Pinpoint the cell where the given text exists, returning its (X, Y) midpoint coordinate. 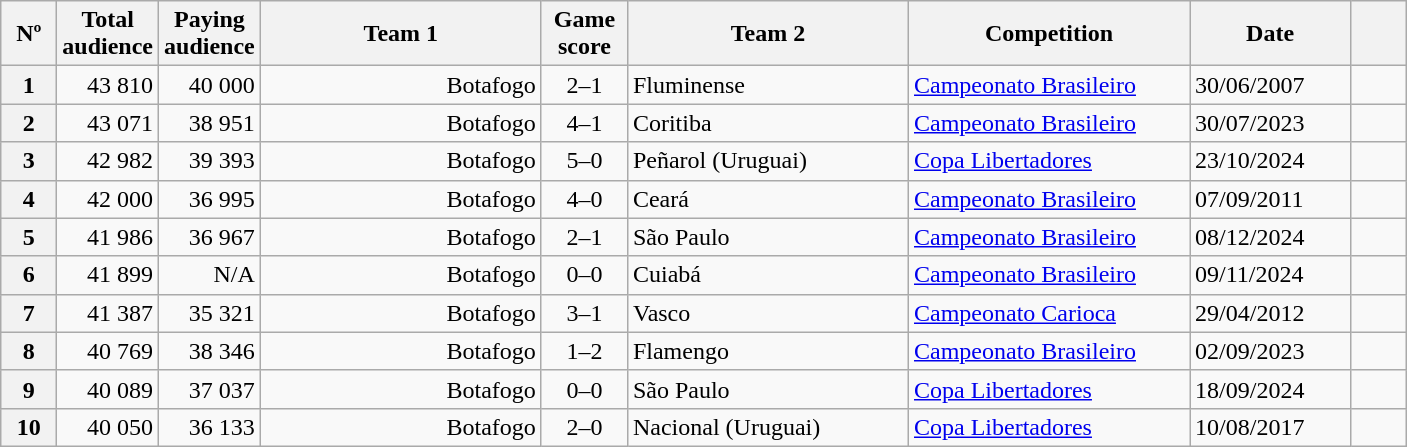
1 (29, 85)
07/09/2011 (1270, 199)
29/04/2012 (1270, 313)
Fluminense (768, 85)
Date (1270, 34)
Competition (1048, 34)
Paying audience (210, 34)
3 (29, 161)
Coritiba (768, 123)
40 050 (108, 427)
41 899 (108, 275)
43 810 (108, 85)
2–0 (584, 427)
42 000 (108, 199)
2 (29, 123)
09/11/2024 (1270, 275)
38 346 (210, 351)
23/10/2024 (1270, 161)
36 133 (210, 427)
Cuiabá (768, 275)
30/07/2023 (1270, 123)
Team 2 (768, 34)
Peñarol (Uruguai) (768, 161)
38 951 (210, 123)
Game score (584, 34)
40 000 (210, 85)
4–1 (584, 123)
41 986 (108, 237)
1–2 (584, 351)
39 393 (210, 161)
35 321 (210, 313)
36 995 (210, 199)
40 089 (108, 389)
Total audience (108, 34)
41 387 (108, 313)
Nacional (Uruguai) (768, 427)
37 037 (210, 389)
5–0 (584, 161)
43 071 (108, 123)
3–1 (584, 313)
40 769 (108, 351)
5 (29, 237)
Nº (29, 34)
4–0 (584, 199)
6 (29, 275)
30/06/2007 (1270, 85)
9 (29, 389)
36 967 (210, 237)
N/A (210, 275)
8 (29, 351)
4 (29, 199)
10 (29, 427)
02/09/2023 (1270, 351)
Flamengo (768, 351)
Campeonato Carioca (1048, 313)
Vasco (768, 313)
Ceará (768, 199)
42 982 (108, 161)
08/12/2024 (1270, 237)
10/08/2017 (1270, 427)
Team 1 (400, 34)
18/09/2024 (1270, 389)
7 (29, 313)
